Determine the [x, y] coordinate at the center of the cell enclosing the given text.  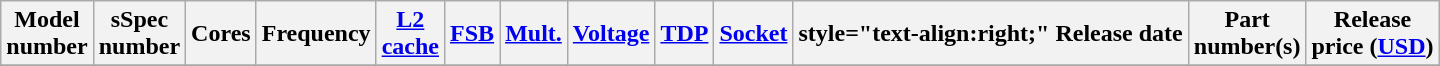
Socket [754, 34]
sSpecnumber [139, 34]
Cores [222, 34]
Frequency [316, 34]
L2cache [410, 34]
Voltage [611, 34]
FSB [472, 34]
Mult. [534, 34]
style="text-align:right;" Release date [990, 34]
Modelnumber [47, 34]
Partnumber(s) [1247, 34]
TDP [684, 34]
Releaseprice (USD) [1372, 34]
